Return (X, Y) of the center of cell containing provided text 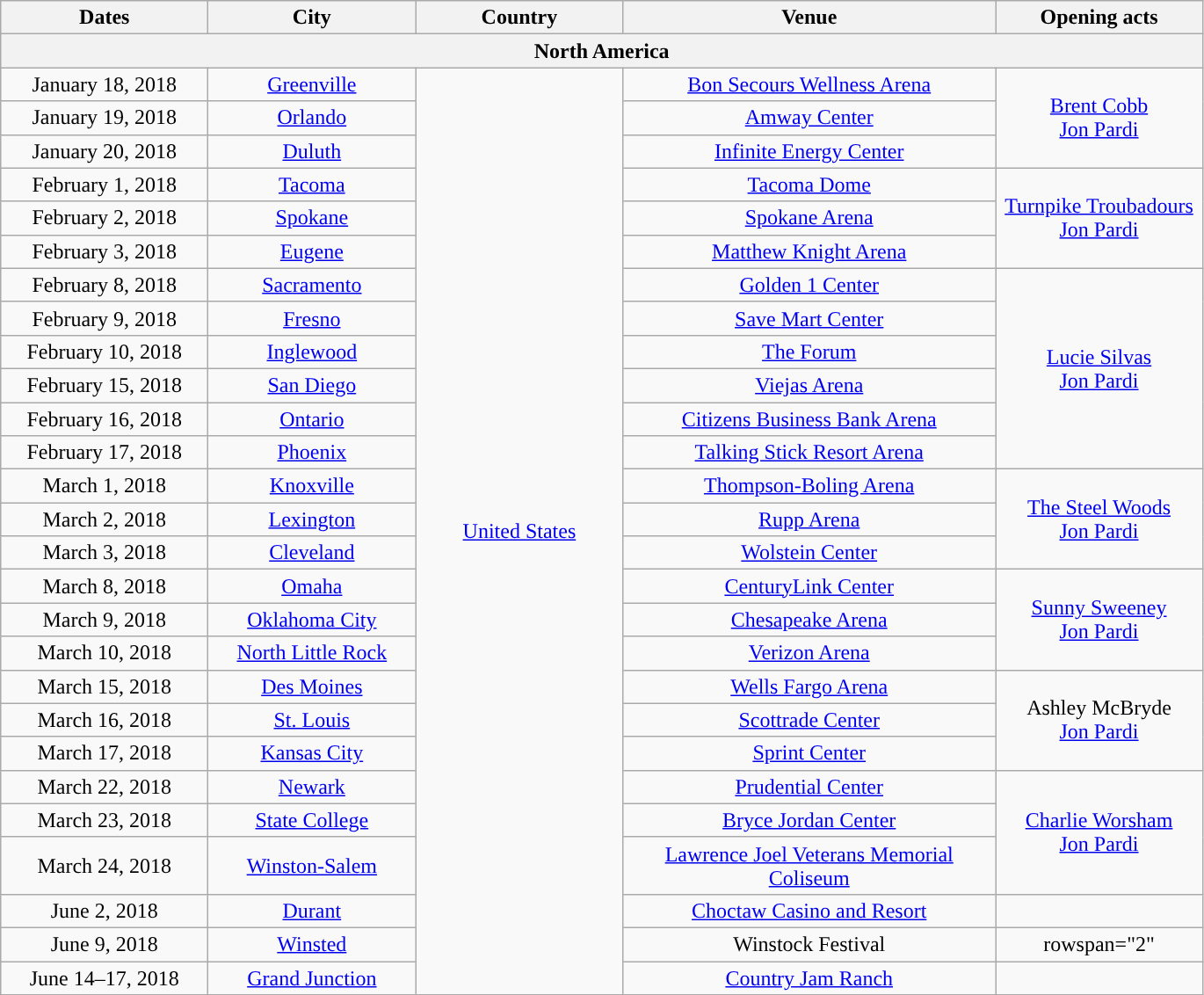
North America (602, 51)
March 24, 2018 (105, 865)
State College (312, 820)
March 17, 2018 (105, 753)
Prudential Center (809, 787)
Spokane Arena (809, 218)
rowspan="2" (1099, 944)
Venue (809, 18)
Sprint Center (809, 753)
March 10, 2018 (105, 653)
February 9, 2018 (105, 318)
United States (519, 531)
Ashley McBrydeJon Pardi (1099, 720)
Talking Stick Resort Arena (809, 453)
Lawrence Joel Veterans Memorial Coliseum (809, 865)
Phoenix (312, 453)
Tacoma (312, 185)
Dates (105, 18)
Matthew Knight Arena (809, 251)
Scottrade Center (809, 720)
Greenville (312, 84)
Orlando (312, 118)
North Little Rock (312, 653)
Verizon Arena (809, 653)
Turnpike TroubadoursJon Pardi (1099, 218)
Choctaw Casino and Resort (809, 911)
Tacoma Dome (809, 185)
Winsted (312, 944)
March 9, 2018 (105, 620)
The Steel WoodsJon Pardi (1099, 519)
February 2, 2018 (105, 218)
Save Mart Center (809, 318)
San Diego (312, 385)
Sacramento (312, 285)
Cleveland (312, 553)
February 8, 2018 (105, 285)
Amway Center (809, 118)
Country Jam Ranch (809, 978)
Durant (312, 911)
Bon Secours Wellness Arena (809, 84)
Opening acts (1099, 18)
Fresno (312, 318)
Spokane (312, 218)
March 3, 2018 (105, 553)
March 8, 2018 (105, 586)
Grand Junction (312, 978)
Lucie SilvasJon Pardi (1099, 368)
March 15, 2018 (105, 686)
Rupp Arena (809, 519)
City (312, 18)
Des Moines (312, 686)
June 2, 2018 (105, 911)
Winston-Salem (312, 865)
January 19, 2018 (105, 118)
The Forum (809, 352)
Viejas Arena (809, 385)
Brent CobbJon Pardi (1099, 118)
Bryce Jordan Center (809, 820)
February 3, 2018 (105, 251)
June 14–17, 2018 (105, 978)
March 22, 2018 (105, 787)
Knoxville (312, 486)
Sunny SweeneyJon Pardi (1099, 620)
Omaha (312, 586)
Newark (312, 787)
February 15, 2018 (105, 385)
June 9, 2018 (105, 944)
March 16, 2018 (105, 720)
March 23, 2018 (105, 820)
Inglewood (312, 352)
Infinite Energy Center (809, 151)
Duluth (312, 151)
Lexington (312, 519)
February 17, 2018 (105, 453)
Citizens Business Bank Arena (809, 419)
Wolstein Center (809, 553)
Oklahoma City (312, 620)
CenturyLink Center (809, 586)
January 18, 2018 (105, 84)
Thompson-Boling Arena (809, 486)
February 1, 2018 (105, 185)
Wells Fargo Arena (809, 686)
March 2, 2018 (105, 519)
February 16, 2018 (105, 419)
Country (519, 18)
Kansas City (312, 753)
St. Louis (312, 720)
Golden 1 Center (809, 285)
Eugene (312, 251)
Chesapeake Arena (809, 620)
Charlie WorshamJon Pardi (1099, 832)
January 20, 2018 (105, 151)
March 1, 2018 (105, 486)
February 10, 2018 (105, 352)
Winstock Festival (809, 944)
Ontario (312, 419)
